Output the (x, y) coordinate of the center of the cell containing the given text.  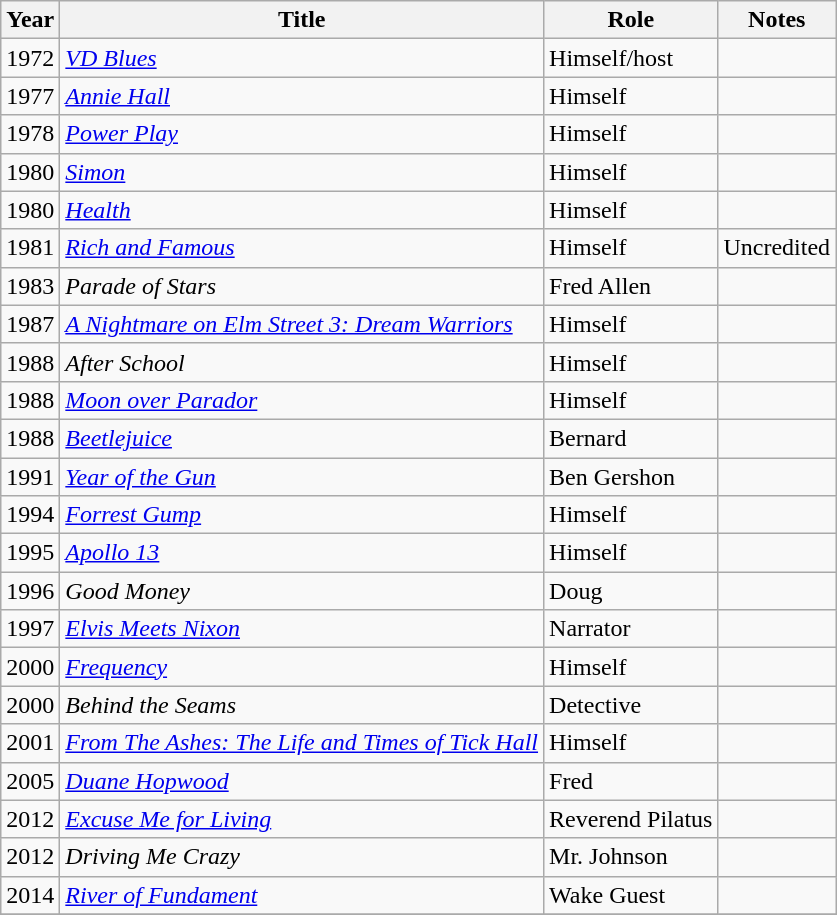
1987 (30, 324)
Health (302, 210)
Reverend Pilatus (631, 819)
Role (631, 20)
Mr. Johnson (631, 857)
Power Play (302, 134)
Parade of Stars (302, 286)
Beetlejuice (302, 438)
2001 (30, 743)
Narrator (631, 629)
1972 (30, 58)
2014 (30, 895)
1995 (30, 553)
From The Ashes: The Life and Times of Tick Hall (302, 743)
Ben Gershon (631, 477)
1977 (30, 96)
1991 (30, 477)
Detective (631, 705)
After School (302, 362)
Moon over Parador (302, 400)
Bernard (631, 438)
Year of the Gun (302, 477)
Forrest Gump (302, 515)
1983 (30, 286)
1994 (30, 515)
Frequency (302, 667)
Himself/host (631, 58)
VD Blues (302, 58)
Wake Guest (631, 895)
Notes (777, 20)
Fred (631, 781)
Uncredited (777, 248)
2005 (30, 781)
Simon (302, 172)
A Nightmare on Elm Street 3: Dream Warriors (302, 324)
Fred Allen (631, 286)
Elvis Meets Nixon (302, 629)
Good Money (302, 591)
Excuse Me for Living (302, 819)
Annie Hall (302, 96)
Year (30, 20)
Behind the Seams (302, 705)
1996 (30, 591)
1997 (30, 629)
River of Fundament (302, 895)
Doug (631, 591)
Duane Hopwood (302, 781)
Rich and Famous (302, 248)
1981 (30, 248)
1978 (30, 134)
Title (302, 20)
Apollo 13 (302, 553)
Driving Me Crazy (302, 857)
